Provide the [x, y] coordinate of the cell's center where the given text is located.  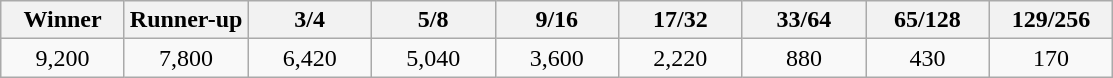
3,600 [557, 58]
5/8 [433, 20]
7,800 [186, 58]
129/256 [1051, 20]
6,420 [310, 58]
5,040 [433, 58]
Winner [63, 20]
170 [1051, 58]
65/128 [928, 20]
17/32 [681, 20]
9/16 [557, 20]
430 [928, 58]
880 [804, 58]
2,220 [681, 58]
33/64 [804, 20]
9,200 [63, 58]
3/4 [310, 20]
Runner-up [186, 20]
